Search for the cell housing the specified text and yield its [x, y] center coordinate. 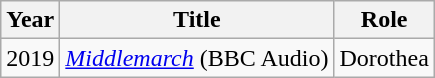
Year [30, 20]
Dorothea [384, 58]
2019 [30, 58]
Title [197, 20]
Middlemarch (BBC Audio) [197, 58]
Role [384, 20]
